Search for the cell housing the specified text and yield its [x, y] center coordinate. 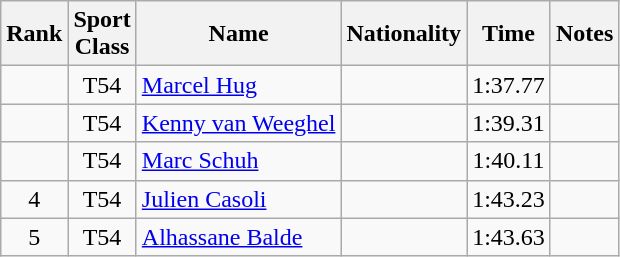
1:40.11 [509, 161]
Alhassane Balde [238, 237]
1:43.23 [509, 199]
5 [34, 237]
1:43.63 [509, 237]
Name [238, 34]
Notes [584, 34]
SportClass [102, 34]
Nationality [404, 34]
Time [509, 34]
Kenny van Weeghel [238, 123]
Julien Casoli [238, 199]
Marc Schuh [238, 161]
1:39.31 [509, 123]
Rank [34, 34]
Marcel Hug [238, 85]
1:37.77 [509, 85]
4 [34, 199]
